Search for the cell housing the specified text and yield its [X, Y] center coordinate. 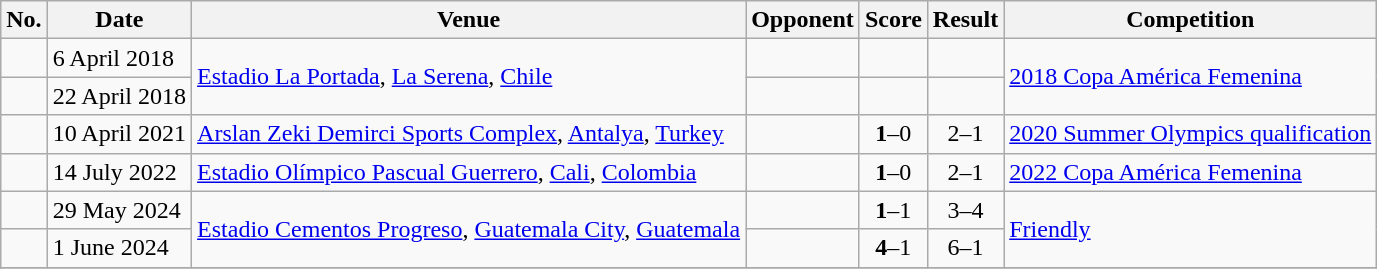
Date [119, 20]
6–1 [965, 248]
29 May 2024 [119, 210]
Friendly [1190, 229]
3–4 [965, 210]
Estadio La Portada, La Serena, Chile [469, 77]
22 April 2018 [119, 96]
Arslan Zeki Demirci Sports Complex, Antalya, Turkey [469, 134]
Venue [469, 20]
10 April 2021 [119, 134]
2020 Summer Olympics qualification [1190, 134]
1–1 [893, 210]
Competition [1190, 20]
2018 Copa América Femenina [1190, 77]
Score [893, 20]
14 July 2022 [119, 172]
Estadio Cementos Progreso, Guatemala City, Guatemala [469, 229]
Estadio Olímpico Pascual Guerrero, Cali, Colombia [469, 172]
6 April 2018 [119, 58]
No. [24, 20]
1 June 2024 [119, 248]
Result [965, 20]
4–1 [893, 248]
Opponent [803, 20]
2022 Copa América Femenina [1190, 172]
